Capture the cell that displays the provided text and extract its (X, Y) central coordinate. 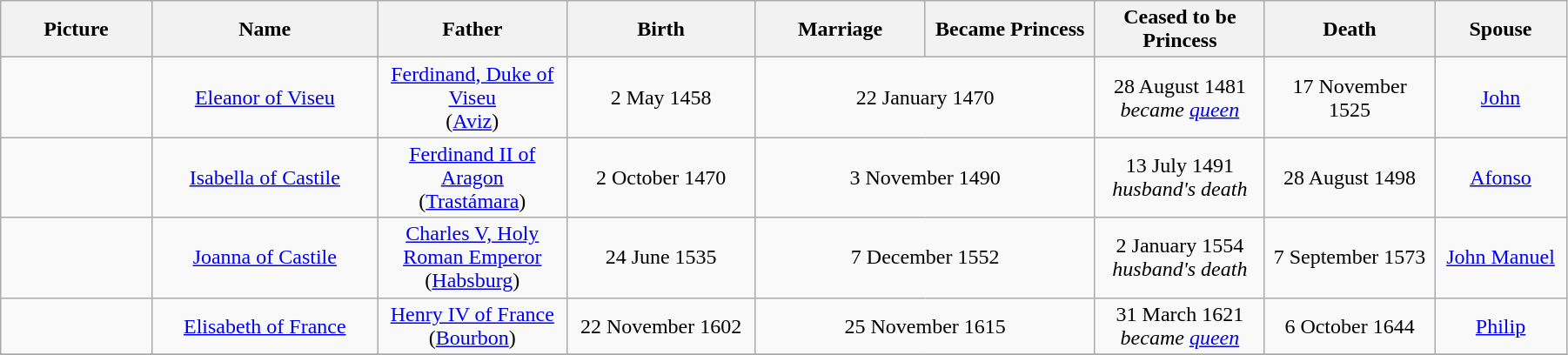
John Manuel (1501, 258)
Ferdinand II of Aragon (Trastámara) (472, 177)
Charles V, Holy Roman Emperor (Habsburg) (472, 258)
28 August 1498 (1349, 177)
Spouse (1501, 30)
7 September 1573 (1349, 258)
John (1501, 97)
2 May 1458 (661, 97)
24 June 1535 (661, 258)
2 October 1470 (661, 177)
22 January 1470 (925, 97)
Ceased to be Princess (1180, 30)
7 December 1552 (925, 258)
Philip (1501, 325)
Afonso (1501, 177)
2 January 1554husband's death (1180, 258)
Elisabeth of France (265, 325)
28 August 1481became queen (1180, 97)
Picture (77, 30)
Joanna of Castile (265, 258)
Henry IV of France (Bourbon) (472, 325)
25 November 1615 (925, 325)
Death (1349, 30)
Eleanor of Viseu (265, 97)
Birth (661, 30)
3 November 1490 (925, 177)
Became Princess (1009, 30)
Marriage (841, 30)
22 November 1602 (661, 325)
6 October 1644 (1349, 325)
17 November 1525 (1349, 97)
Isabella of Castile (265, 177)
13 July 1491husband's death (1180, 177)
31 March 1621became queen (1180, 325)
Ferdinand, Duke of Viseu(Aviz) (472, 97)
Father (472, 30)
Name (265, 30)
